Capture the cell that displays the provided text and extract its [x, y] central coordinate. 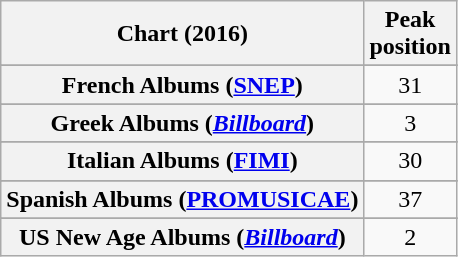
Chart (2016) [182, 34]
Peak position [410, 34]
3 [410, 123]
US New Age Albums (Billboard) [182, 237]
Greek Albums (Billboard) [182, 123]
30 [410, 161]
31 [410, 85]
French Albums (SNEP) [182, 85]
Spanish Albums (PROMUSICAE) [182, 199]
2 [410, 237]
37 [410, 199]
Italian Albums (FIMI) [182, 161]
